For the text-containing cell, return its midpoint in (x, y) coordinate format. 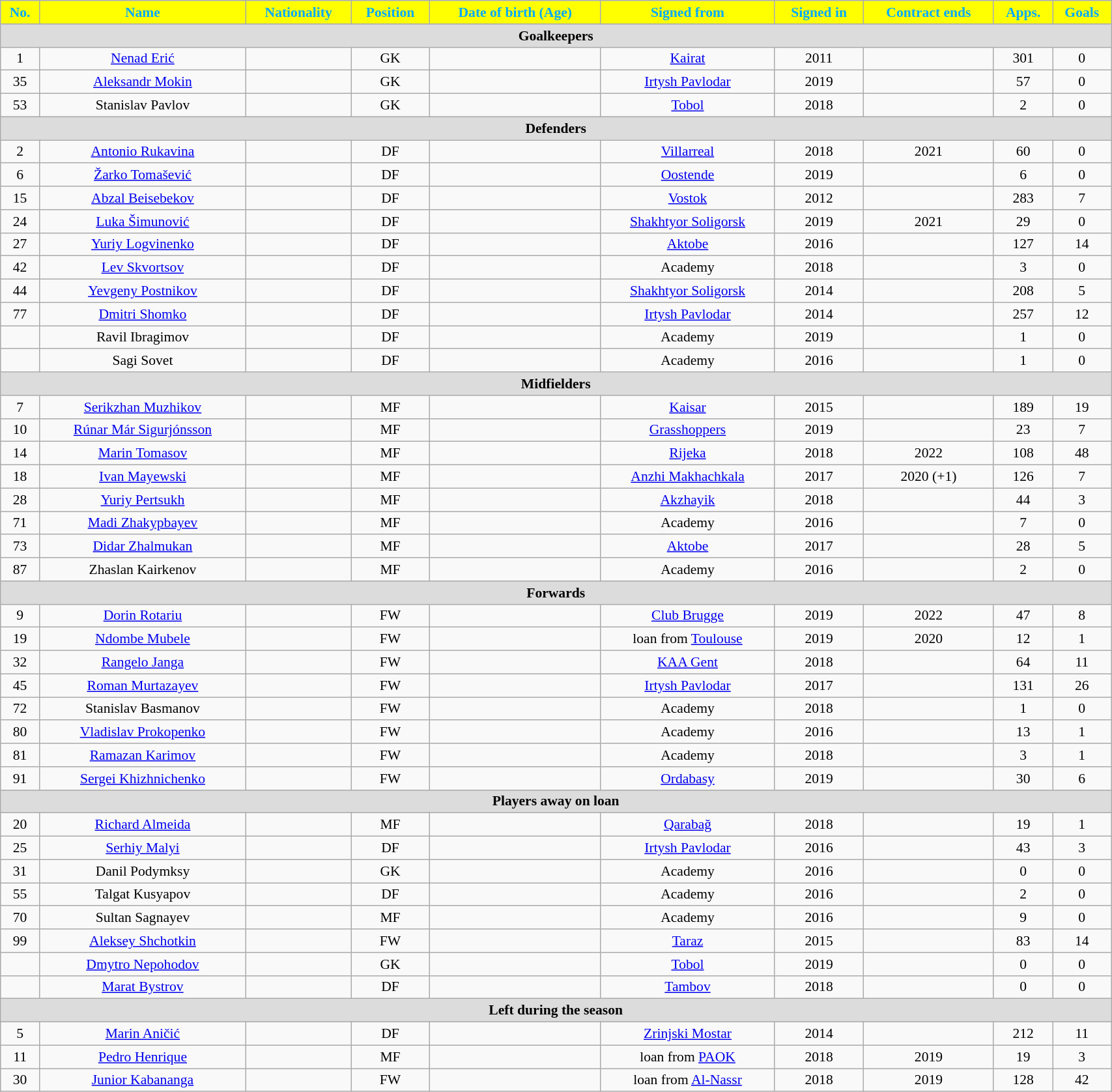
loan from Toulouse (688, 639)
35 (20, 82)
Dorin Rotariu (142, 616)
Abzal Beisebekov (142, 198)
Sagi Sovet (142, 361)
Dmitri Shomko (142, 314)
Ndombe Mubele (142, 639)
Vladislav Prokopenko (142, 732)
Ravil Ibragimov (142, 338)
2020 (+1) (928, 477)
Didar Zhalmukan (142, 547)
18 (20, 477)
91 (20, 779)
Rijeka (688, 453)
Ramazan Karimov (142, 755)
Antonio Rukavina (142, 152)
Qarabağ (688, 825)
108 (1023, 453)
No. (20, 12)
Yuriy Logvinenko (142, 244)
Signed from (688, 12)
57 (1023, 82)
64 (1023, 663)
257 (1023, 314)
Oostende (688, 175)
32 (20, 663)
Richard Almeida (142, 825)
Date of birth (Age) (515, 12)
Serhiy Malyi (142, 848)
8 (1082, 616)
26 (1082, 685)
2011 (820, 59)
Ordabasy (688, 779)
Goalkeepers (556, 36)
99 (20, 941)
128 (1023, 1080)
Goals (1082, 12)
Villarreal (688, 152)
Midfielders (556, 384)
Players away on loan (556, 801)
208 (1023, 291)
Contract ends (928, 12)
Madi Zhakypbayev (142, 523)
Vostok (688, 198)
29 (1023, 222)
Kairat (688, 59)
Nationality (298, 12)
Left during the season (556, 1011)
Sergei Khizhnichenko (142, 779)
Luka Šimunović (142, 222)
60 (1023, 152)
Talgat Kusyapov (142, 895)
Serikzhan Muzhikov (142, 407)
80 (20, 732)
Junior Kabananga (142, 1080)
Defenders (556, 128)
Dmytro Nepohodov (142, 964)
131 (1023, 685)
13 (1023, 732)
Forwards (556, 593)
Marin Aničić (142, 1034)
Yuriy Pertsukh (142, 500)
Taraz (688, 941)
72 (20, 709)
Rangelo Janga (142, 663)
77 (20, 314)
Sultan Sagnayev (142, 918)
55 (20, 895)
87 (20, 569)
48 (1082, 453)
Marin Tomasov (142, 453)
Signed in (820, 12)
Stanislav Pavlov (142, 106)
20 (20, 825)
Rúnar Már Sigurjónsson (142, 430)
126 (1023, 477)
301 (1023, 59)
Anzhi Makhachkala (688, 477)
Tambov (688, 987)
83 (1023, 941)
Danil Podymksy (142, 871)
71 (20, 523)
15 (20, 198)
Žarko Tomašević (142, 175)
loan from Al-Nassr (688, 1080)
Zrinjski Mostar (688, 1034)
27 (20, 244)
23 (1023, 430)
2020 (928, 639)
73 (20, 547)
45 (20, 685)
KAA Gent (688, 663)
Akzhayik (688, 500)
loan from PAOK (688, 1057)
Pedro Henrique (142, 1057)
212 (1023, 1034)
2012 (820, 198)
10 (20, 430)
Kaisar (688, 407)
283 (1023, 198)
Aleksey Shchotkin (142, 941)
25 (20, 848)
Marat Bystrov (142, 987)
Roman Murtazayev (142, 685)
Yevgeny Postnikov (142, 291)
189 (1023, 407)
Stanislav Basmanov (142, 709)
70 (20, 918)
127 (1023, 244)
53 (20, 106)
31 (20, 871)
43 (1023, 848)
47 (1023, 616)
Zhaslan Kairkenov (142, 569)
Position (390, 12)
81 (20, 755)
Apps. (1023, 12)
Aleksandr Mokin (142, 82)
Name (142, 12)
Grasshoppers (688, 430)
Nenad Erić (142, 59)
Club Brugge (688, 616)
Ivan Mayewski (142, 477)
Lev Skvortsov (142, 268)
24 (20, 222)
